Return the (x, y) coordinate for the center point of the cell that contains the specified text.  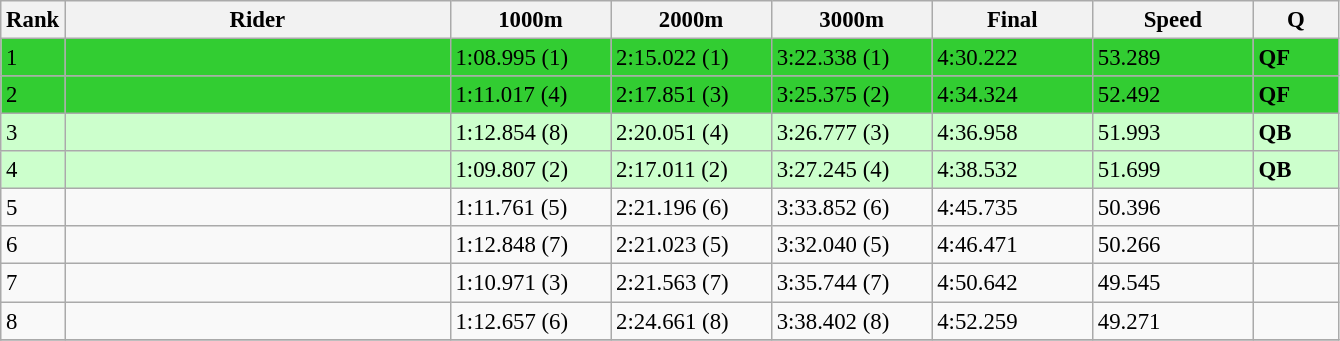
2:21.023 (5) (692, 245)
51.699 (1174, 170)
5 (33, 208)
2:17.851 (3) (692, 95)
2 (33, 95)
3 (33, 133)
1:12.854 (8) (530, 133)
1:08.995 (1) (530, 58)
1:10.971 (3) (530, 283)
2000m (692, 20)
1000m (530, 20)
50.396 (1174, 208)
3:38.402 (8) (852, 321)
49.271 (1174, 321)
3:25.375 (2) (852, 95)
Rider (258, 20)
53.289 (1174, 58)
1 (33, 58)
4:52.259 (1012, 321)
1:09.807 (2) (530, 170)
6 (33, 245)
2:20.051 (4) (692, 133)
1:12.657 (6) (530, 321)
Rank (33, 20)
2:21.563 (7) (692, 283)
2:17.011 (2) (692, 170)
3:33.852 (6) (852, 208)
2:15.022 (1) (692, 58)
4:46.471 (1012, 245)
4:30.222 (1012, 58)
4:50.642 (1012, 283)
4:38.532 (1012, 170)
7 (33, 283)
4:34.324 (1012, 95)
3:26.777 (3) (852, 133)
50.266 (1174, 245)
4:45.735 (1012, 208)
3:27.245 (4) (852, 170)
52.492 (1174, 95)
3000m (852, 20)
Speed (1174, 20)
51.993 (1174, 133)
1:12.848 (7) (530, 245)
Q (1296, 20)
Final (1012, 20)
4:36.958 (1012, 133)
4 (33, 170)
1:11.761 (5) (530, 208)
3:32.040 (5) (852, 245)
8 (33, 321)
2:24.661 (8) (692, 321)
3:35.744 (7) (852, 283)
3:22.338 (1) (852, 58)
49.545 (1174, 283)
1:11.017 (4) (530, 95)
2:21.196 (6) (692, 208)
